Search for the cell housing the specified text and yield its (x, y) center coordinate. 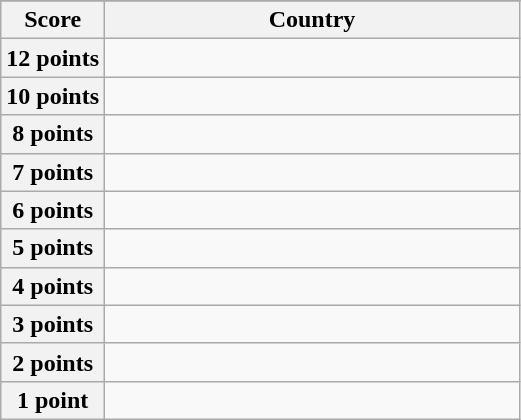
Score (53, 20)
3 points (53, 324)
4 points (53, 286)
7 points (53, 172)
Country (312, 20)
10 points (53, 96)
8 points (53, 134)
6 points (53, 210)
12 points (53, 58)
5 points (53, 248)
1 point (53, 400)
2 points (53, 362)
